Provide the [X, Y] coordinate of the cell's center where the given text is located.  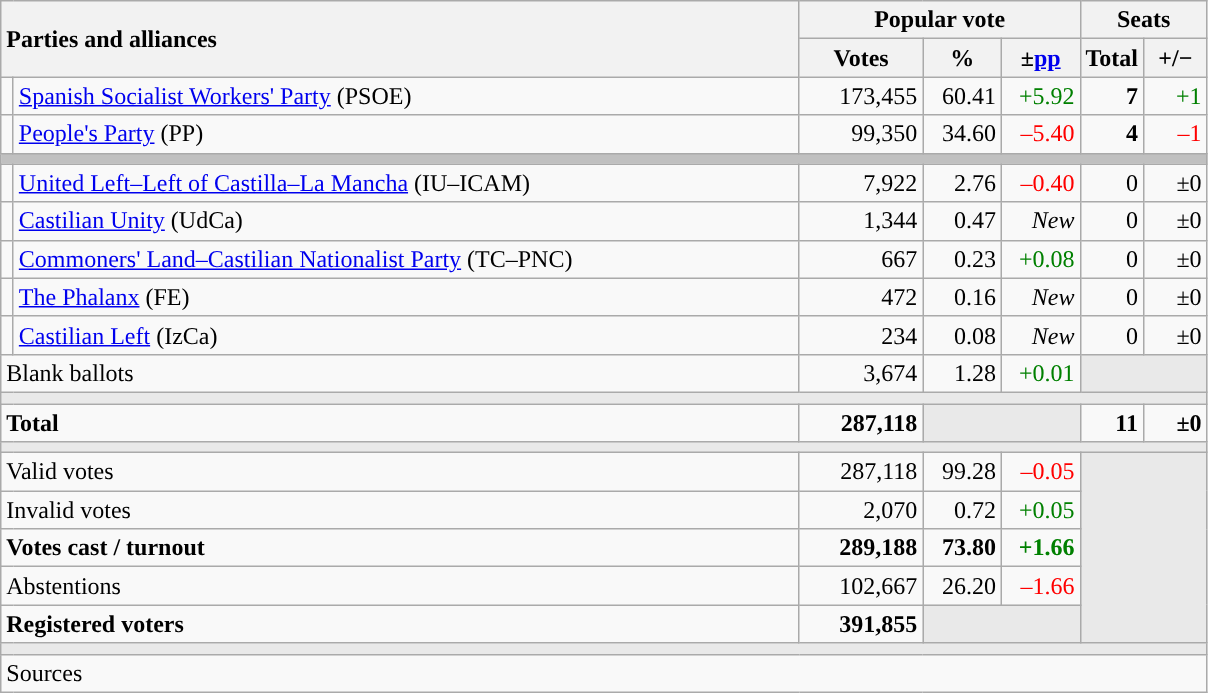
Invalid votes [400, 510]
+0.05 [1040, 510]
0.16 [962, 297]
73.80 [962, 548]
–1 [1176, 134]
99.28 [962, 472]
1,344 [861, 221]
102,667 [861, 586]
Registered voters [400, 624]
26.20 [962, 586]
Abstentions [400, 586]
% [962, 58]
+0.08 [1040, 259]
+1 [1176, 96]
4 [1112, 134]
3,674 [861, 373]
391,855 [861, 624]
Votes [861, 58]
7 [1112, 96]
+/− [1176, 58]
0.47 [962, 221]
Seats [1144, 20]
–5.40 [1040, 134]
289,188 [861, 548]
Commoners' Land–Castilian Nationalist Party (TC–PNC) [406, 259]
99,350 [861, 134]
Popular vote [940, 20]
–1.66 [1040, 586]
United Left–Left of Castilla–La Mancha (IU–ICAM) [406, 183]
±pp [1040, 58]
60.41 [962, 96]
0.08 [962, 335]
–0.05 [1040, 472]
+0.01 [1040, 373]
34.60 [962, 134]
234 [861, 335]
Valid votes [400, 472]
People's Party (PP) [406, 134]
0.23 [962, 259]
472 [861, 297]
11 [1112, 423]
2,070 [861, 510]
Parties and alliances [400, 39]
667 [861, 259]
2.76 [962, 183]
0.72 [962, 510]
Castilian Left (IzCa) [406, 335]
173,455 [861, 96]
+1.66 [1040, 548]
1.28 [962, 373]
Blank ballots [400, 373]
The Phalanx (FE) [406, 297]
7,922 [861, 183]
Sources [604, 673]
Castilian Unity (UdCa) [406, 221]
+5.92 [1040, 96]
Votes cast / turnout [400, 548]
Spanish Socialist Workers' Party (PSOE) [406, 96]
–0.40 [1040, 183]
